Pinpoint the cell where the given text exists, returning its [x, y] midpoint coordinate. 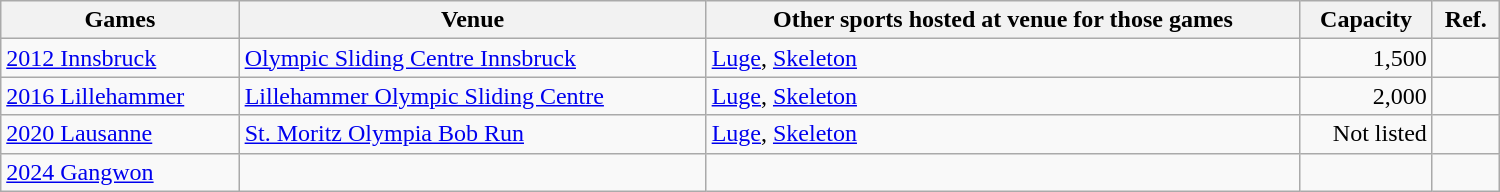
2012 Innsbruck [120, 58]
Venue [472, 20]
Ref. [1466, 20]
1,500 [1366, 58]
Olympic Sliding Centre Innsbruck [472, 58]
2020 Lausanne [120, 134]
Capacity [1366, 20]
Lillehammer Olympic Sliding Centre [472, 96]
Not listed [1366, 134]
2016 Lillehammer [120, 96]
Games [120, 20]
Other sports hosted at venue for those games [1003, 20]
St. Moritz Olympia Bob Run [472, 134]
2024 Gangwon [120, 172]
2,000 [1366, 96]
